Return (x, y) of the center of cell containing provided text 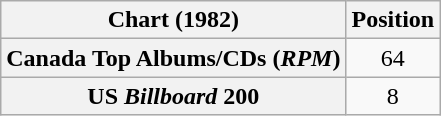
64 (393, 58)
Position (393, 20)
8 (393, 96)
US Billboard 200 (174, 96)
Chart (1982) (174, 20)
Canada Top Albums/CDs (RPM) (174, 58)
